Search for the cell housing the specified text and yield its (x, y) center coordinate. 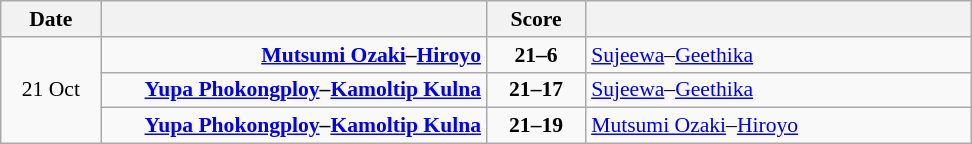
Score (536, 19)
21 Oct (51, 90)
21–17 (536, 90)
21–6 (536, 55)
21–19 (536, 126)
Date (51, 19)
